Search for the cell housing the specified text and yield its [X, Y] center coordinate. 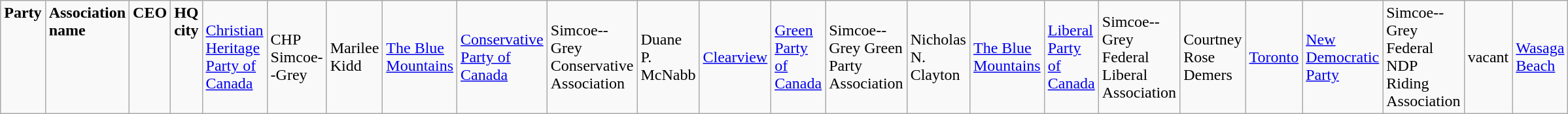
Courtney Rose Demers [1213, 58]
Green Party of Canada [798, 58]
Nicholas N. Clayton [938, 58]
CHP Simcoe--Grey [297, 58]
Association name [87, 58]
CEO [150, 58]
Simcoe--Grey Green Party Association [866, 58]
Simcoe--Grey Federal Liberal Association [1139, 58]
Simcoe--Grey Federal NDP Riding Association [1423, 58]
HQ city [186, 58]
Liberal Party of Canada [1071, 58]
Marilee Kidd [355, 58]
Party [23, 58]
vacant [1488, 58]
Toronto [1274, 58]
Wasaga Beach [1540, 58]
Clearview [735, 58]
Conservative Party of Canada [502, 58]
New Democratic Party [1342, 58]
Duane P. McNabb [669, 58]
Christian Heritage Party of Canada [234, 58]
Simcoe--Grey Conservative Association [592, 58]
